Search for the cell housing the specified text and yield its [x, y] center coordinate. 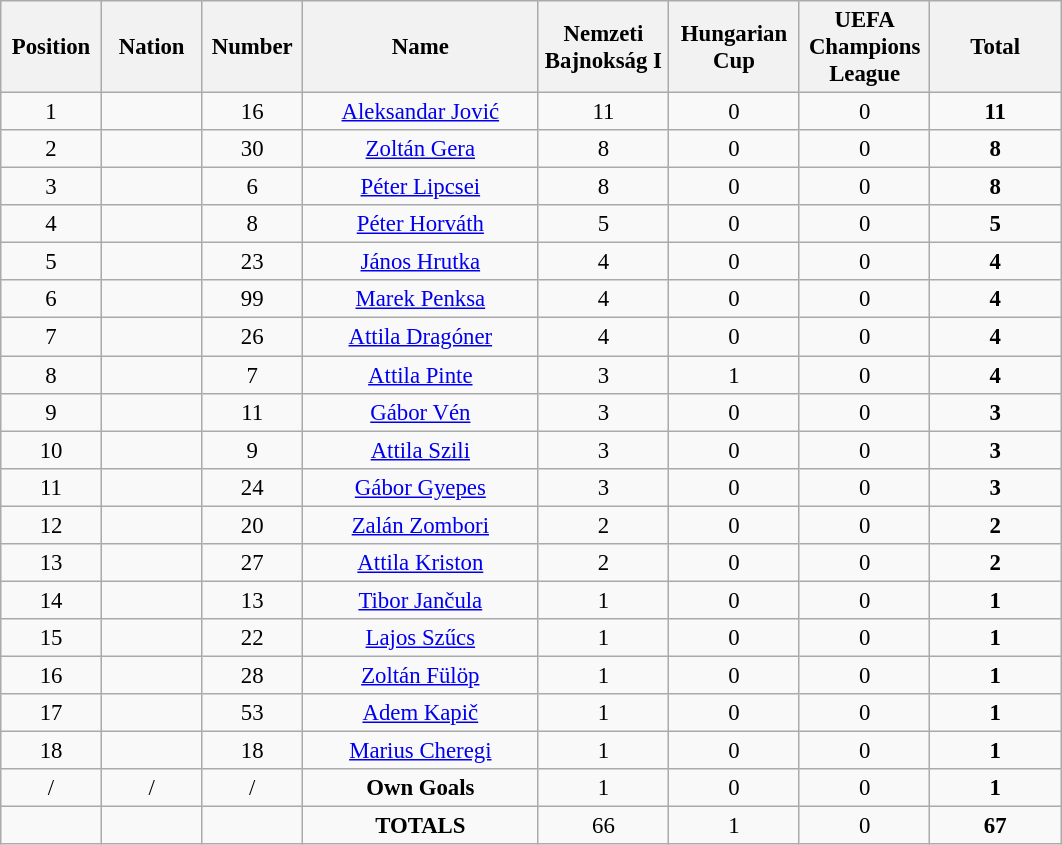
Marek Penksa [421, 299]
24 [252, 487]
22 [252, 638]
66 [604, 826]
Hungarian Cup [734, 47]
20 [252, 525]
Zoltán Gera [421, 149]
Aleksandar Jović [421, 112]
UEFA Champions League [864, 47]
Adem Kapič [421, 713]
Attila Szili [421, 450]
Name [421, 47]
Zalán Zombori [421, 525]
Attila Dragóner [421, 337]
12 [52, 525]
17 [52, 713]
53 [252, 713]
Gábor Gyepes [421, 487]
99 [252, 299]
10 [52, 450]
Attila Pinte [421, 375]
Marius Cheregi [421, 751]
15 [52, 638]
Gábor Vén [421, 412]
23 [252, 262]
67 [996, 826]
TOTALS [421, 826]
János Hrutka [421, 262]
Péter Horváth [421, 224]
30 [252, 149]
Zoltán Fülöp [421, 675]
Own Goals [421, 788]
Nation [152, 47]
Lajos Szűcs [421, 638]
Nemzeti Bajnokság I [604, 47]
Total [996, 47]
Tibor Jančula [421, 600]
26 [252, 337]
27 [252, 563]
Attila Kriston [421, 563]
Péter Lipcsei [421, 187]
14 [52, 600]
Position [52, 47]
Number [252, 47]
28 [252, 675]
